Return the [X, Y] coordinate for the center point of the cell that contains the specified text.  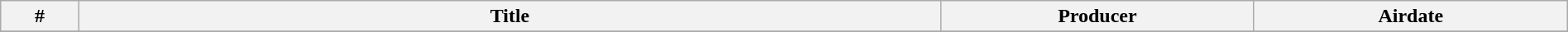
Title [509, 16]
# [40, 16]
Airdate [1411, 16]
Producer [1097, 16]
